Pinpoint the cell where the given text exists, returning its (X, Y) midpoint coordinate. 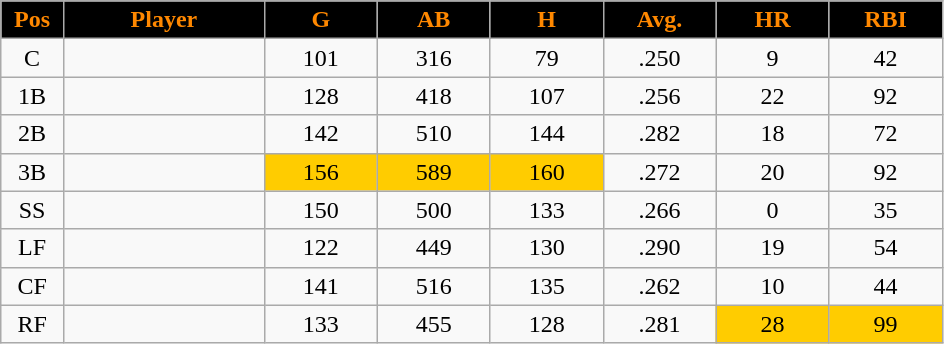
156 (320, 172)
19 (772, 248)
.262 (660, 286)
LF (32, 248)
.290 (660, 248)
AB (434, 20)
.281 (660, 324)
79 (546, 58)
RBI (886, 20)
SS (32, 210)
99 (886, 324)
135 (546, 286)
589 (434, 172)
72 (886, 134)
28 (772, 324)
122 (320, 248)
54 (886, 248)
44 (886, 286)
.250 (660, 58)
Pos (32, 20)
142 (320, 134)
18 (772, 134)
316 (434, 58)
150 (320, 210)
H (546, 20)
107 (546, 96)
.272 (660, 172)
20 (772, 172)
101 (320, 58)
449 (434, 248)
Player (164, 20)
C (32, 58)
2B (32, 134)
CF (32, 286)
42 (886, 58)
10 (772, 286)
HR (772, 20)
160 (546, 172)
Avg. (660, 20)
G (320, 20)
455 (434, 324)
3B (32, 172)
.256 (660, 96)
.282 (660, 134)
510 (434, 134)
35 (886, 210)
22 (772, 96)
516 (434, 286)
0 (772, 210)
418 (434, 96)
RF (32, 324)
.266 (660, 210)
130 (546, 248)
144 (546, 134)
9 (772, 58)
141 (320, 286)
1B (32, 96)
500 (434, 210)
